For the text-containing cell, return its midpoint in (x, y) coordinate format. 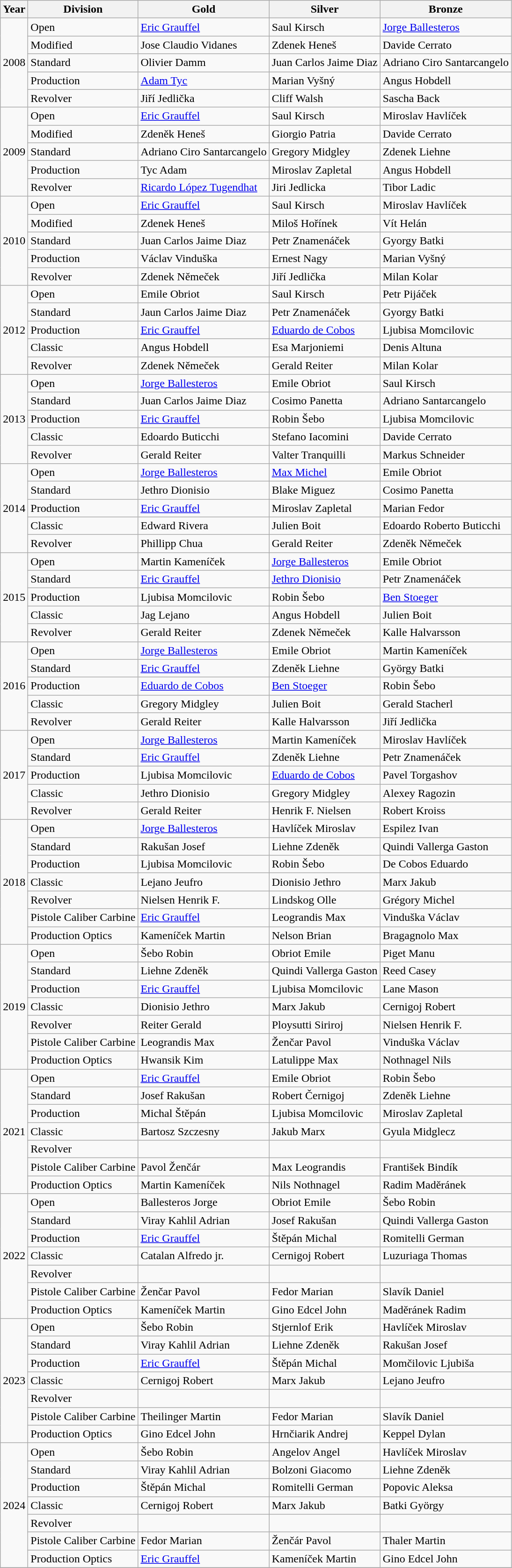
Latulippe Max (325, 1060)
František Bindík (446, 1167)
2014 (14, 508)
Ploysutti Siriroj (325, 1024)
2013 (14, 419)
Blake Miguez (325, 490)
2016 (14, 686)
Gold (204, 9)
Bragagnolo Max (446, 935)
Zdenek Liehne (446, 152)
2015 (14, 597)
Adam Tyc (204, 80)
Max Leograndis (325, 1167)
Reiter Gerald (204, 1024)
Edward Rivera (204, 526)
Catalan Alfredo jr. (204, 1256)
Division (83, 9)
Esa Marjoniemi (325, 348)
Nelson Brian (325, 935)
Jaun Carlos Jaime Diaz (204, 312)
Bolzoni Giacomo (325, 1470)
Edoardo Roberto Buticchi (446, 526)
Sascha Back (446, 98)
Gerald Stacherl (446, 704)
Bronze (446, 9)
Václav Vinduška (204, 259)
Lindskog Olle (325, 900)
Grégory Michel (446, 900)
Robert Černigoj (325, 1096)
Jiri Jedlicka (325, 187)
2009 (14, 152)
Lane Mason (446, 989)
Stjernlof Erik (325, 1327)
2018 (14, 882)
Edoardo Buticchi (204, 437)
Stefano Iacomini (325, 437)
2017 (14, 775)
Ernest Nagy (325, 259)
Theilinger Martin (204, 1416)
Bartosz Szczesny (204, 1131)
Popovic Aleksa (446, 1488)
Denis Altuna (446, 348)
Year (14, 9)
Ricardo López Tugendhat (204, 187)
Tyc Adam (204, 169)
Maděránek Radim (446, 1309)
Hrnčiarik Andrej (325, 1434)
Espilez Ivan (446, 829)
Miloš Hořínek (325, 223)
György Batki (446, 668)
Nothnagel Nils (446, 1060)
Angelov Angel (325, 1452)
Marian Fedor (446, 508)
Tibor Ladic (446, 187)
Max Michel (325, 472)
Jose Claudio Vidanes (204, 45)
Henrik F. Nielsen (325, 811)
Pavel Torgashov (446, 775)
2012 (14, 330)
Olivier Damm (204, 63)
Radim Maděránek (446, 1185)
Piget Manu (446, 953)
Alexey Ragozin (446, 793)
2008 (14, 63)
Vít Helán (446, 223)
Zdeněk Heneš (204, 134)
Jakub Marx (325, 1131)
2022 (14, 1256)
De Cobos Eduardo (446, 864)
2021 (14, 1131)
Nils Nothnagel (325, 1185)
Batki György (446, 1505)
Jag Lejano (204, 615)
Adriano Santarcangelo (446, 401)
Michal Štěpán (204, 1114)
2024 (14, 1505)
Thaler Martin (446, 1541)
Hwansik Kim (204, 1060)
Cliff Walsh (325, 98)
Keppel Dylan (446, 1434)
Luzuriaga Thomas (446, 1256)
Reed Casey (446, 971)
Phillipp Chua (204, 544)
2023 (14, 1380)
Ženčár Pavol (325, 1541)
Ballesteros Jorge (204, 1203)
Giorgio Patria (325, 134)
Gyula Midglecz (446, 1131)
Robert Kroiss (446, 811)
Pavol Ženčár (204, 1167)
2010 (14, 241)
Zdeněk Němeček (446, 544)
Petr Pijáček (446, 294)
Silver (325, 9)
2019 (14, 1006)
Momčilovic Ljubiša (446, 1363)
Valter Tranquilli (325, 454)
Markus Schneider (446, 454)
